For the text-containing cell, return its midpoint in (x, y) coordinate format. 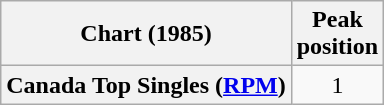
Peakposition (337, 34)
1 (337, 85)
Chart (1985) (146, 34)
Canada Top Singles (RPM) (146, 85)
